Find where the given text appears and provide that cell's center as [x, y] coordinate. 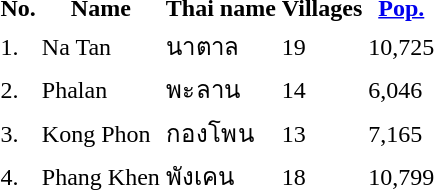
13 [322, 133]
Phalan [100, 90]
Na Tan [100, 46]
14 [322, 90]
19 [322, 46]
พะลาน [220, 90]
นาตาล [220, 46]
กองโพน [220, 133]
Kong Phon [100, 133]
